Search for the cell housing the specified text and yield its [x, y] center coordinate. 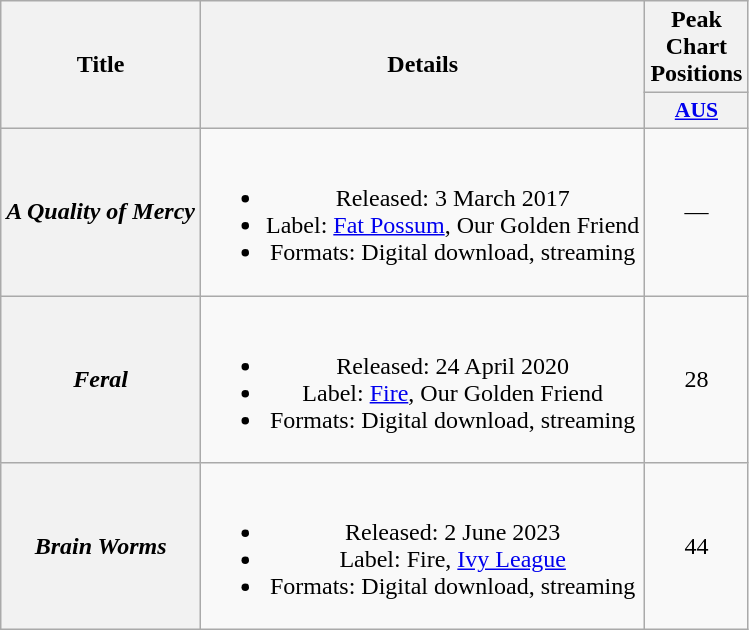
Released: 2 June 2023Label: Fire, Ivy LeagueFormats: Digital download, streaming [422, 546]
Brain Worms [101, 546]
44 [696, 546]
— [696, 212]
Title [101, 65]
Released: 3 March 2017Label: Fat Possum, Our Golden FriendFormats: Digital download, streaming [422, 212]
Peak Chart Positions [696, 47]
Released: 24 April 2020Label: Fire, Our Golden FriendFormats: Digital download, streaming [422, 380]
28 [696, 380]
A Quality of Mercy [101, 212]
AUS [696, 111]
Feral [101, 380]
Details [422, 65]
